Provide the (X, Y) coordinate of the cell's center where the given text is located.  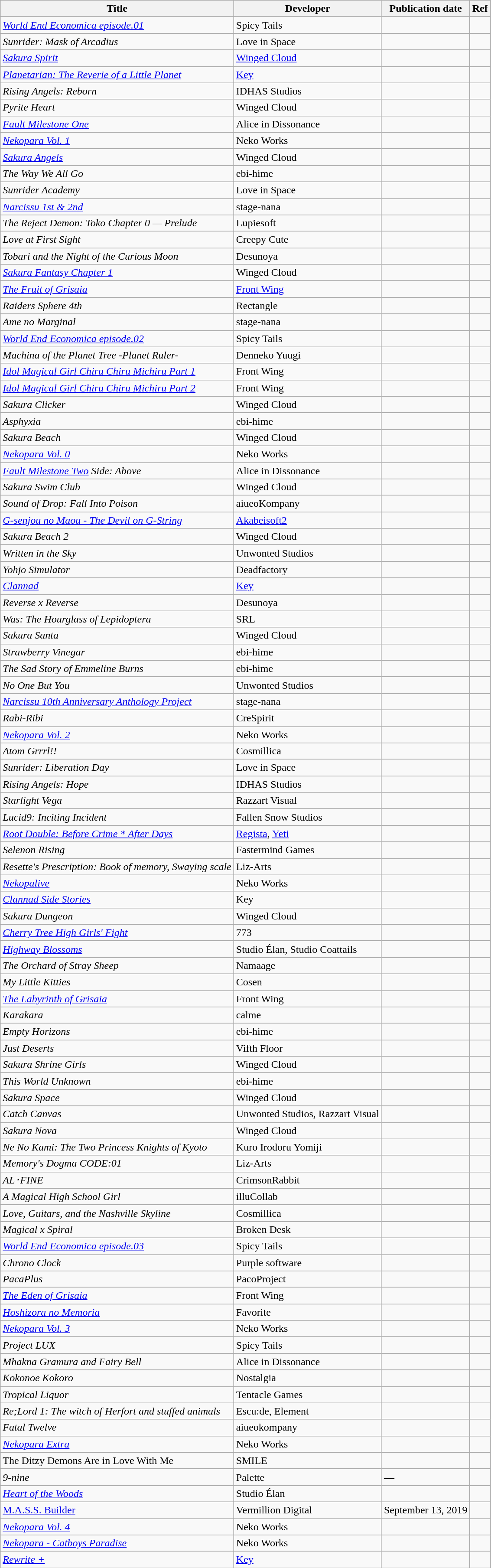
Narcissu 10th Anniversary Anthology Project (117, 701)
Sunrider: Mask of Arcadius (117, 42)
Nekopara Vol. 4 (117, 1526)
Vermillion Digital (308, 1510)
Resette's Prescription: Book of memory, Swaying scale (117, 867)
Clannad (117, 586)
Nostalgia (308, 1378)
Magical x Spiral (117, 1229)
Memory's Dogma CODE:01 (117, 1164)
Was: The Hourglass of Lepidoptera (117, 619)
Regista, Yeti (308, 834)
illuCollab (308, 1196)
Purple software (308, 1263)
Nekopara Vol. 2 (117, 735)
Studio Élan (308, 1493)
The Sad Story of Emmeline Burns (117, 668)
Heart of the Woods (117, 1493)
The Eden of Grisaia (117, 1296)
World End Economica episode.03 (117, 1246)
Kuro Irodoru Yomiji (308, 1147)
Sakura Shrine Girls (117, 1065)
Sakura Dungeon (117, 916)
CrimsonRabbit (308, 1180)
A Magical High School Girl (117, 1196)
Fastermind Games (308, 850)
9-nine (117, 1477)
Unwonted Studios, Razzart Visual (308, 1114)
Kokonoe Kokoro (117, 1378)
World End Economica episode.02 (117, 339)
Clannad Side Stories (117, 900)
Project LUX (117, 1345)
The Reject Demon: Toko Chapter 0 — Prelude (117, 223)
Asphyxia (117, 421)
Nekopara Vol. 3 (117, 1329)
Rising Angels: Reborn (117, 91)
Fault Milestone Two Side: Above (117, 470)
Fatal Twelve (117, 1428)
Namaage (308, 965)
Fallen Snow Studios (308, 817)
Strawberry Vinegar (117, 652)
Pyrite Heart (117, 108)
Love at First Sight (117, 240)
aiueokompany (308, 1428)
Lupiesoft (308, 223)
AL･FINE (117, 1180)
Studio Élan, Studio Coattails (308, 949)
Palette (308, 1477)
Written in the Sky (117, 553)
Tropical Liquor (117, 1395)
Machina of the Planet Tree -Planet Ruler- (117, 355)
Razzart Visual (308, 801)
Sakura Nova (117, 1131)
Tentacle Games (308, 1395)
Nekopara Extra (117, 1444)
Rabi-Ribi (117, 718)
Nekopara Vol. 0 (117, 454)
Chrono Clock (117, 1263)
Ref (480, 9)
Yohjo Simulator (117, 570)
Love, Guitars, and the Nashville Skyline (117, 1213)
Just Deserts (117, 1048)
SRL (308, 619)
Re;Lord 1: The witch of Herfort and stuffed animals (117, 1411)
Ame no Marginal (117, 322)
Denneko Yuugi (308, 355)
Starlight Vega (117, 801)
Idol Magical Girl Chiru Chiru Michiru Part 1 (117, 372)
Reverse x Reverse (117, 603)
Sakura Beach 2 (117, 537)
The Fruit of Grisaia (117, 289)
Vifth Floor (308, 1048)
Deadfactory (308, 570)
Escu:de, Element (308, 1411)
Mhakna Gramura and Fairy Bell (117, 1362)
Creepy Cute (308, 240)
Rising Angels: Hope (117, 784)
Title (117, 9)
My Little Kitties (117, 982)
World End Economica episode.01 (117, 25)
CreSpirit (308, 718)
Sakura Space (117, 1098)
G-senjou no Maou - The Devil on G-String (117, 520)
Rectangle (308, 306)
Selenon Rising (117, 850)
PacaPlus (117, 1279)
Tobari and the Night of the Curious Moon (117, 256)
Akabeisoft2 (308, 520)
The Ditzy Demons Are in Love With Me (117, 1460)
The Orchard of Stray Sheep (117, 965)
The Labyrinth of Grisaia (117, 998)
calme (308, 1015)
Sunrider Academy (117, 190)
Nekopalive (117, 883)
Broken Desk (308, 1229)
Developer (308, 9)
Sakura Spirit (117, 58)
Favorite (308, 1312)
M.A.S.S. Builder (117, 1510)
773 (308, 932)
This World Unknown (117, 1081)
SMILE (308, 1460)
Cosen (308, 982)
aiueoKompany (308, 504)
PacoProject (308, 1279)
— (426, 1477)
The Way We All Go (117, 173)
Root Double: Before Crime * After Days (117, 834)
Nekopara Vol. 1 (117, 140)
No One But You (117, 685)
Narcissu 1st & 2nd (117, 207)
Sakura Beach (117, 437)
Hoshizora no Memoria (117, 1312)
Rewrite + (117, 1560)
Highway Blossoms (117, 949)
Fault Milestone One (117, 124)
Catch Canvas (117, 1114)
Sakura Angels (117, 157)
Sunrider: Liberation Day (117, 768)
Karakara (117, 1015)
Nekopara - Catboys Paradise (117, 1543)
Empty Horizons (117, 1032)
Atom Grrrl!! (117, 751)
Sakura Santa (117, 636)
Sakura Fantasy Chapter 1 (117, 273)
Publication date (426, 9)
September 13, 2019 (426, 1510)
Raiders Sphere 4th (117, 306)
Idol Magical Girl Chiru Chiru Michiru Part 2 (117, 388)
Lucid9: Inciting Incident (117, 817)
Sakura Clicker (117, 404)
Sakura Swim Club (117, 487)
Cherry Tree High Girls' Fight (117, 932)
Sound of Drop: Fall Into Poison (117, 504)
Ne No Kami: The Two Princess Knights of Kyoto (117, 1147)
Planetarian: The Reverie of a Little Planet (117, 75)
